Provide the (x, y) coordinate of the cell's center where the given text is located.  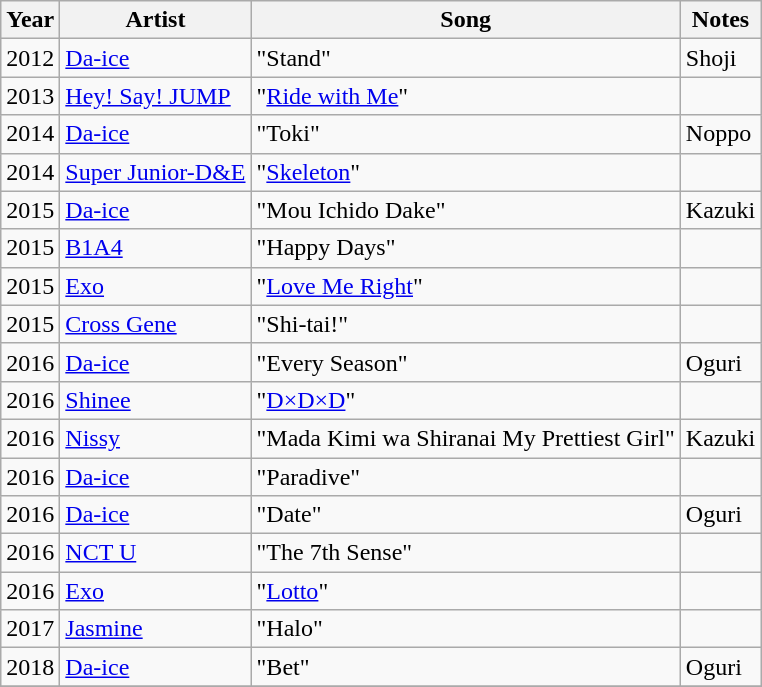
"Mada Kimi wa Shiranai My Prettiest Girl" (466, 438)
"The 7th Sense" (466, 553)
"Bet" (466, 667)
"Lotto" (466, 591)
"Happy Days" (466, 248)
Shinee (156, 400)
B1A4 (156, 248)
2018 (30, 667)
NCT U (156, 553)
Noppo (720, 134)
Nissy (156, 438)
Song (466, 20)
"Ride with Me" (466, 96)
Super Junior-D&E (156, 172)
"Toki" (466, 134)
2013 (30, 96)
"Date" (466, 515)
"Love Me Right" (466, 286)
"Every Season" (466, 362)
"Halo" (466, 629)
Artist (156, 20)
"D×D×D" (466, 400)
2017 (30, 629)
Notes (720, 20)
Jasmine (156, 629)
"Mou Ichido Dake" (466, 210)
"Stand" (466, 58)
Cross Gene (156, 324)
2012 (30, 58)
"Skeleton" (466, 172)
"Shi-tai!" (466, 324)
Shoji (720, 58)
Year (30, 20)
Hey! Say! JUMP (156, 96)
"Paradive" (466, 477)
